Extract the [X, Y] coordinate from the center of the cell holding the provided text.  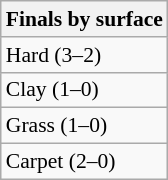
Carpet (2–0) [84, 162]
Grass (1–0) [84, 126]
Finals by surface [84, 19]
Hard (3–2) [84, 55]
Clay (1–0) [84, 90]
